Capture the cell that displays the provided text and extract its [x, y] central coordinate. 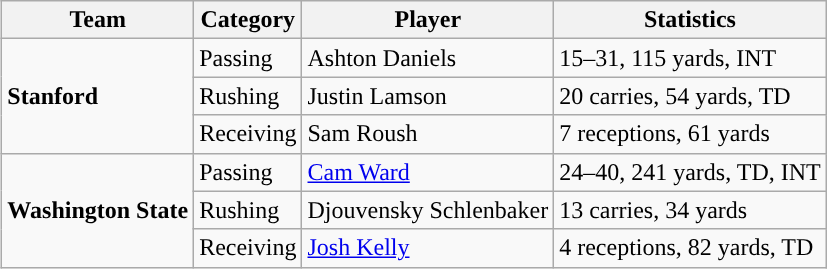
Ashton Daniels [428, 58]
Josh Kelly [428, 248]
Player [428, 20]
Category [248, 20]
13 carries, 34 yards [690, 210]
Stanford [98, 96]
Statistics [690, 20]
Djouvensky Schlenbaker [428, 210]
Justin Lamson [428, 96]
Team [98, 20]
24–40, 241 yards, TD, INT [690, 172]
Cam Ward [428, 172]
Washington State [98, 210]
4 receptions, 82 yards, TD [690, 248]
20 carries, 54 yards, TD [690, 96]
7 receptions, 61 yards [690, 134]
15–31, 115 yards, INT [690, 58]
Sam Roush [428, 134]
